Capture the cell that displays the provided text and extract its (x, y) central coordinate. 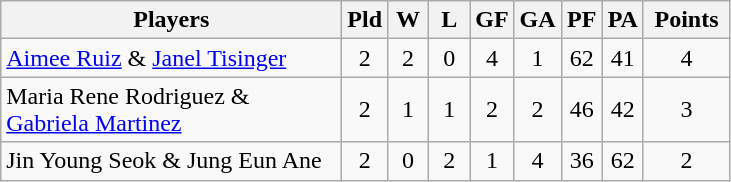
41 (622, 58)
Points (686, 20)
PF (582, 20)
36 (582, 161)
Jin Young Seok & Jung Eun Ane (172, 161)
Players (172, 20)
GA (538, 20)
PA (622, 20)
L (450, 20)
W (408, 20)
Maria Rene Rodriguez & Gabriela Martinez (172, 110)
Aimee Ruiz & Janel Tisinger (172, 58)
Pld (365, 20)
GF (492, 20)
46 (582, 110)
42 (622, 110)
3 (686, 110)
